Provide the [x, y] coordinate of the cell's center where the given text is located.  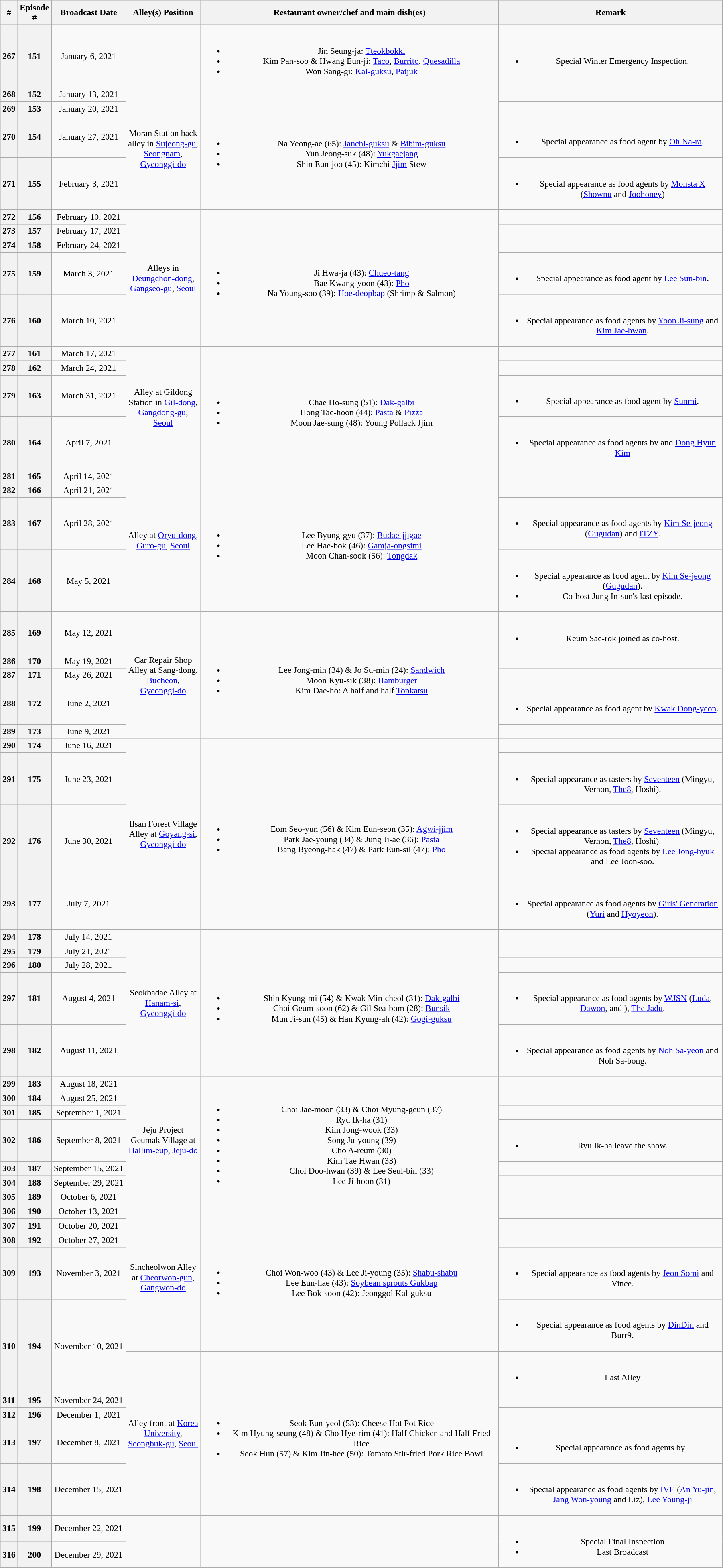
December 1, 2021 [89, 1415]
Special appearance as food agents by Jeon Somi and Vince. [611, 1273]
184 [35, 1098]
279 [9, 396]
304 [9, 1183]
December 8, 2021 [89, 1443]
151 [35, 56]
292 [9, 841]
April 7, 2021 [89, 443]
Special appearance as food agent by Lee Sun-bin. [611, 274]
Chae Ho-sung (51): Dak-galbiHong Tae-hoon (44): Pasta & PizzaMoon Jae-sung (48): Young Pollack Jjim [349, 408]
267 [9, 56]
Alleys in Deungchon-dong, Gangseo-gu, Seoul [163, 278]
310 [9, 1346]
Special appearance as tasters by Seventeen (Mingyu, Vernon, The8, Hoshi).Special appearance as food agents by Lee Jong-hyuk and Lee Joon-soo. [611, 841]
178 [35, 937]
281 [9, 476]
April 21, 2021 [89, 491]
July 21, 2021 [89, 951]
152 [35, 95]
299 [9, 1084]
Car Repair Shop Alley at Sang-dong, Bucheon, Gyeonggi-do [163, 676]
January 20, 2021 [89, 109]
162 [35, 368]
200 [35, 1555]
308 [9, 1240]
306 [9, 1212]
290 [9, 746]
May 26, 2021 [89, 675]
October 6, 2021 [89, 1197]
301 [9, 1113]
February 10, 2021 [89, 217]
Special appearance as food agent by Sunmi. [611, 396]
Special appearance as food agents by Girls' Generation (Yuri and Hyoyeon). [611, 904]
May 19, 2021 [89, 661]
Episode # [35, 13]
Special appearance as food agents by DinDin and Burr9. [611, 1325]
271 [9, 184]
183 [35, 1084]
Broadcast Date [89, 13]
296 [9, 965]
December 15, 2021 [89, 1490]
February 3, 2021 [89, 184]
154 [35, 137]
Jin Seung-ja: TteokbokkiKim Pan-soo & Hwang Eun-ji: Taco, Burrito, QuesadillaWon Sang-gi: Kal-guksu, Patjuk [349, 56]
July 14, 2021 [89, 937]
November 3, 2021 [89, 1273]
158 [35, 246]
Lee Jong-min (34) & Jo Su-min (24): SandwichMoon Kyu-sik (38): HamburgerKim Dae-ho: A half and half Tonkatsu [349, 676]
Alley at Oryu-dong, Guro-gu, Seoul [163, 540]
187 [35, 1169]
273 [9, 232]
March 24, 2021 [89, 368]
August 25, 2021 [89, 1098]
300 [9, 1098]
December 29, 2021 [89, 1555]
285 [9, 633]
155 [35, 184]
269 [9, 109]
Special Final InspectionLast Broadcast [611, 1542]
Alley(s) Position [163, 13]
Special appearance as food agents by WJSN (Luda, Dawon, and ), The Jadu. [611, 999]
Special Winter Emergency Inspection. [611, 56]
166 [35, 491]
168 [35, 581]
174 [35, 746]
Special appearance as food agents by Monsta X (Shownu and Joohoney) [611, 184]
Special appearance as food agent by Kim Se-jeong (Gugudan).Co-host Jung In-sun's last episode. [611, 581]
272 [9, 217]
October 27, 2021 [89, 1240]
Jeju Project Geumak Village at Hallim-eup, Jeju-do [163, 1141]
September 29, 2021 [89, 1183]
August 11, 2021 [89, 1051]
311 [9, 1400]
March 17, 2021 [89, 354]
289 [9, 731]
286 [9, 661]
Moran Station back alley in Sujeong-gu, Seongnam, Gyeonggi-do [163, 148]
276 [9, 321]
Special appearance as food agents by and Dong Hyun Kim [611, 443]
294 [9, 937]
173 [35, 731]
195 [35, 1400]
Special appearance as food agents by Noh Sa-yeon and Noh Sa-bong. [611, 1051]
Shin Kyung-mi (54) & Kwak Min-cheol (31): Dak-galbiChoi Geum-soon (62) & Gil Sea-bom (28): BunsikMun Ji-sun (45) & Han Kyung-ah (42): Gogi-guksu [349, 1003]
197 [35, 1443]
March 10, 2021 [89, 321]
Choi Won-woo (43) & Lee Ji-young (35): Shabu-shabuLee Eun-hae (43): Soybean sprouts GukbapLee Bok-soon (42): Jeonggol Kal-guksu [349, 1278]
January 13, 2021 [89, 95]
291 [9, 779]
# [9, 13]
Special appearance as food agents by Yoon Ji-sung and Kim Jae-hwan. [611, 321]
Special appearance as food agents by IVE (An Yu-jin, Jang Won-young and Liz), Lee Young-ji [611, 1490]
288 [9, 703]
Last Alley [611, 1372]
December 22, 2021 [89, 1529]
Lee Byung-gyu (37): Budae-jjigaeLee Hae-bok (46): Gamja-ongsimiMoon Chan-sook (56): Tongdak [349, 540]
160 [35, 321]
302 [9, 1140]
Alley front at Korea University, Seongbuk-gu, Seoul [163, 1434]
169 [35, 633]
316 [9, 1555]
Ilsan Forest Village Alley at Goyang-si, Gyeonggi-do [163, 834]
298 [9, 1051]
198 [35, 1490]
February 24, 2021 [89, 246]
May 5, 2021 [89, 581]
315 [9, 1529]
170 [35, 661]
282 [9, 491]
January 27, 2021 [89, 137]
268 [9, 95]
Ji Hwa-ja (43): Chueo-tangBae Kwang-yoon (43): PhoNa Young-soo (39): Hoe-deopbap (Shrimp & Salmon) [349, 278]
June 9, 2021 [89, 731]
172 [35, 703]
270 [9, 137]
196 [35, 1415]
191 [35, 1226]
August 4, 2021 [89, 999]
177 [35, 904]
305 [9, 1197]
312 [9, 1415]
Special appearance as food agent by Kwak Dong-yeon. [611, 703]
Restaurant owner/chef and main dish(es) [349, 13]
297 [9, 999]
October 13, 2021 [89, 1212]
February 17, 2021 [89, 232]
March 31, 2021 [89, 396]
June 23, 2021 [89, 779]
314 [9, 1490]
October 20, 2021 [89, 1226]
Special appearance as food agent by Oh Na-ra. [611, 137]
179 [35, 951]
171 [35, 675]
Na Yeong-ae (65): Janchi-guksu & Bibim-guksuYun Jeong-suk (48): YukgaejangShin Eun-joo (45): Kimchi Jjim Stew [349, 148]
313 [9, 1443]
April 28, 2021 [89, 524]
180 [35, 965]
167 [35, 524]
190 [35, 1212]
186 [35, 1140]
Special appearance as tasters by Seventeen (Mingyu, Vernon, The8, Hoshi). [611, 779]
280 [9, 443]
163 [35, 396]
295 [9, 951]
287 [9, 675]
303 [9, 1169]
274 [9, 246]
Special appearance as food agents by Kim Se-jeong (Gugudan) and ITZY. [611, 524]
193 [35, 1273]
July 7, 2021 [89, 904]
275 [9, 274]
Alley at Gildong Station in Gil-dong, Gangdong-gu, Seoul [163, 408]
Eom Seo-yun (56) & Kim Eun-seon (35): Agwi-jjimPark Jae-young (34) & Jung Ji-ae (36): PastaBang Byeong-hak (47) & Park Eun-sil (47): Pho [349, 834]
Ryu Ik-ha leave the show. [611, 1140]
July 28, 2021 [89, 965]
Sincheolwon Alley at Cheorwon-gun, Gangwon-do [163, 1278]
April 14, 2021 [89, 476]
176 [35, 841]
284 [9, 581]
January 6, 2021 [89, 56]
May 12, 2021 [89, 633]
283 [9, 524]
278 [9, 368]
192 [35, 1240]
161 [35, 354]
November 24, 2021 [89, 1400]
157 [35, 232]
Special appearance as food agents by . [611, 1443]
185 [35, 1113]
189 [35, 1197]
August 18, 2021 [89, 1084]
175 [35, 779]
307 [9, 1226]
June 30, 2021 [89, 841]
Seokbadae Alley at Hanam-si, Gyeonggi-do [163, 1003]
156 [35, 217]
153 [35, 109]
November 10, 2021 [89, 1346]
181 [35, 999]
199 [35, 1529]
June 2, 2021 [89, 703]
293 [9, 904]
September 8, 2021 [89, 1140]
164 [35, 443]
277 [9, 354]
159 [35, 274]
188 [35, 1183]
September 15, 2021 [89, 1169]
Keum Sae-rok joined as co-host. [611, 633]
182 [35, 1051]
309 [9, 1273]
September 1, 2021 [89, 1113]
June 16, 2021 [89, 746]
Remark [611, 13]
March 3, 2021 [89, 274]
194 [35, 1346]
165 [35, 476]
